Output the (x, y) coordinate of the center of the cell containing the given text.  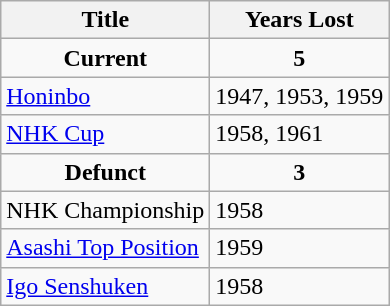
1959 (300, 248)
NHK Cup (106, 134)
1958, 1961 (300, 134)
Defunct (106, 172)
Asashi Top Position (106, 248)
Igo Senshuken (106, 286)
1947, 1953, 1959 (300, 96)
Current (106, 58)
Title (106, 20)
3 (300, 172)
NHK Championship (106, 210)
Honinbo (106, 96)
5 (300, 58)
Years Lost (300, 20)
